Identify which cell holds the provided text, then report its (x, y) central coordinate. 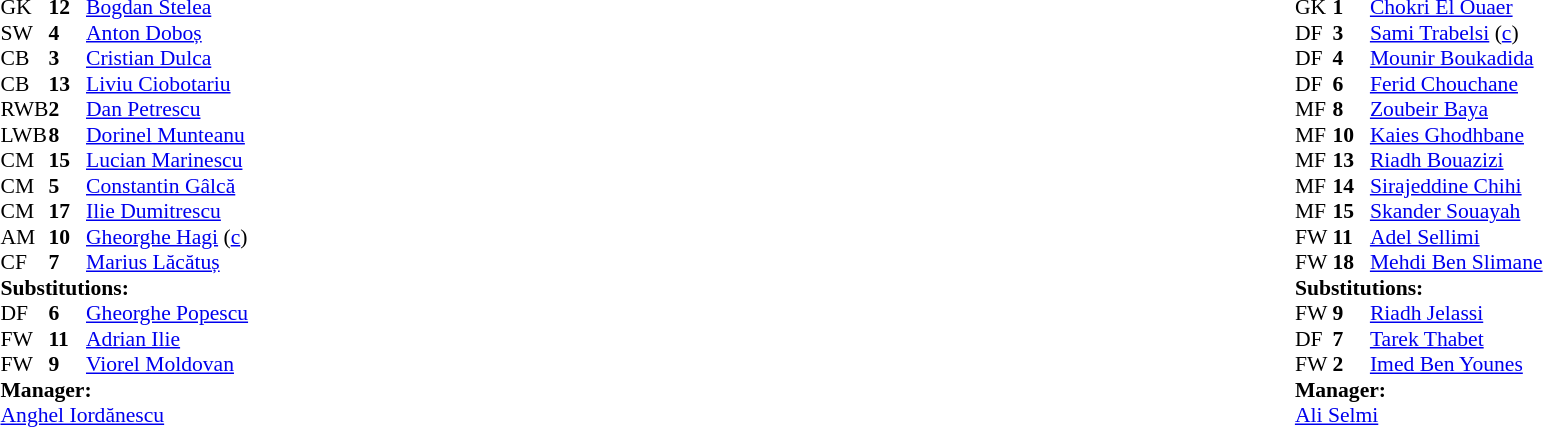
LWB (24, 135)
Sami Trabelsi (c) (1456, 33)
Dan Petrescu (167, 109)
5 (67, 186)
Zoubeir Baya (1456, 109)
Ferid Chouchane (1456, 84)
Anton Doboș (167, 33)
AM (24, 237)
Liviu Ciobotariu (167, 84)
CF (24, 263)
Viorel Moldovan (167, 365)
Gheorghe Hagi (c) (167, 237)
Marius Lăcătuș (167, 263)
18 (1351, 263)
Cristian Dulca (167, 59)
Imed Ben Younes (1456, 365)
Mehdi Ben Slimane (1456, 263)
Mounir Boukadida (1456, 59)
Sirajeddine Chihi (1456, 186)
Gheorghe Popescu (167, 313)
Adrian Ilie (167, 339)
RWB (24, 109)
Constantin Gâlcă (167, 186)
SW (24, 33)
Riadh Bouazizi (1456, 161)
Tarek Thabet (1456, 339)
Lucian Marinescu (167, 161)
Ilie Dumitrescu (167, 211)
17 (67, 211)
Riadh Jelassi (1456, 313)
Kaies Ghodhbane (1456, 135)
Skander Souayah (1456, 211)
14 (1351, 186)
Adel Sellimi (1456, 237)
Dorinel Munteanu (167, 135)
